Search for the cell housing the specified text and yield its (x, y) center coordinate. 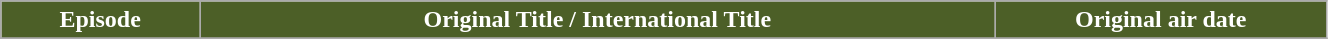
Original air date (1160, 20)
Episode (100, 20)
Original Title / International Title (598, 20)
